Identify which cell holds the provided text, then report its [X, Y] central coordinate. 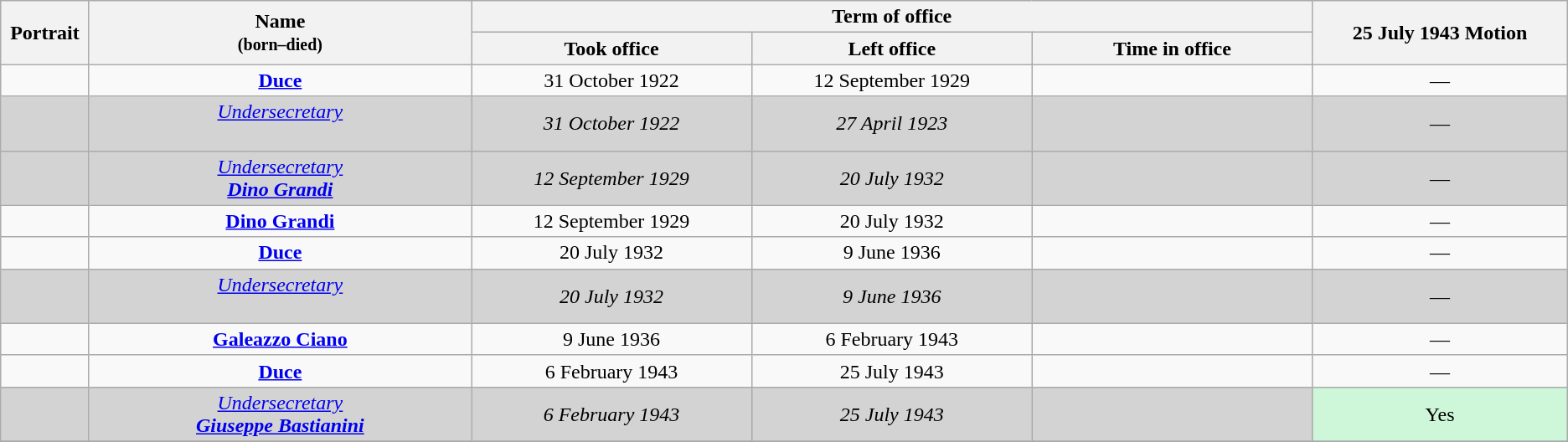
Yes [1440, 414]
25 July 1943 Motion [1440, 33]
UndersecretaryDino Grandi [280, 177]
27 April 1923 [891, 124]
Took office [611, 49]
Left office [891, 49]
Name(born–died) [280, 33]
Time in office [1173, 49]
Galeazzo Ciano [280, 339]
UndersecretaryGiuseppe Bastianini [280, 414]
Term of office [892, 17]
Dino Grandi [280, 221]
Portrait [45, 33]
